Return [X, Y] of the center of cell containing provided text 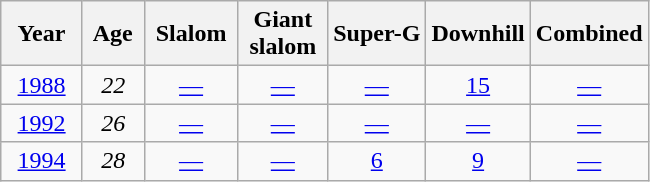
26 [113, 123]
Super-G [377, 34]
1988 [42, 85]
Giant slalom [283, 34]
Slalom [191, 34]
28 [113, 161]
Combined [589, 34]
6 [377, 161]
22 [113, 85]
15 [478, 85]
9 [478, 161]
Year [42, 34]
Age [113, 34]
Downhill [478, 34]
1994 [42, 161]
1992 [42, 123]
